For the text-containing cell, return its midpoint in (x, y) coordinate format. 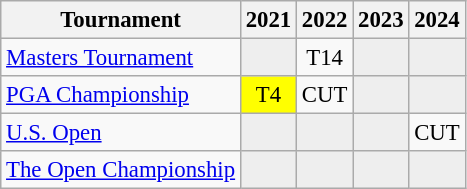
The Open Championship (121, 170)
2023 (381, 20)
T14 (325, 58)
Tournament (121, 20)
T4 (268, 95)
2024 (437, 20)
U.S. Open (121, 133)
2021 (268, 20)
2022 (325, 20)
Masters Tournament (121, 58)
PGA Championship (121, 95)
